Capture the cell that displays the provided text and extract its [X, Y] central coordinate. 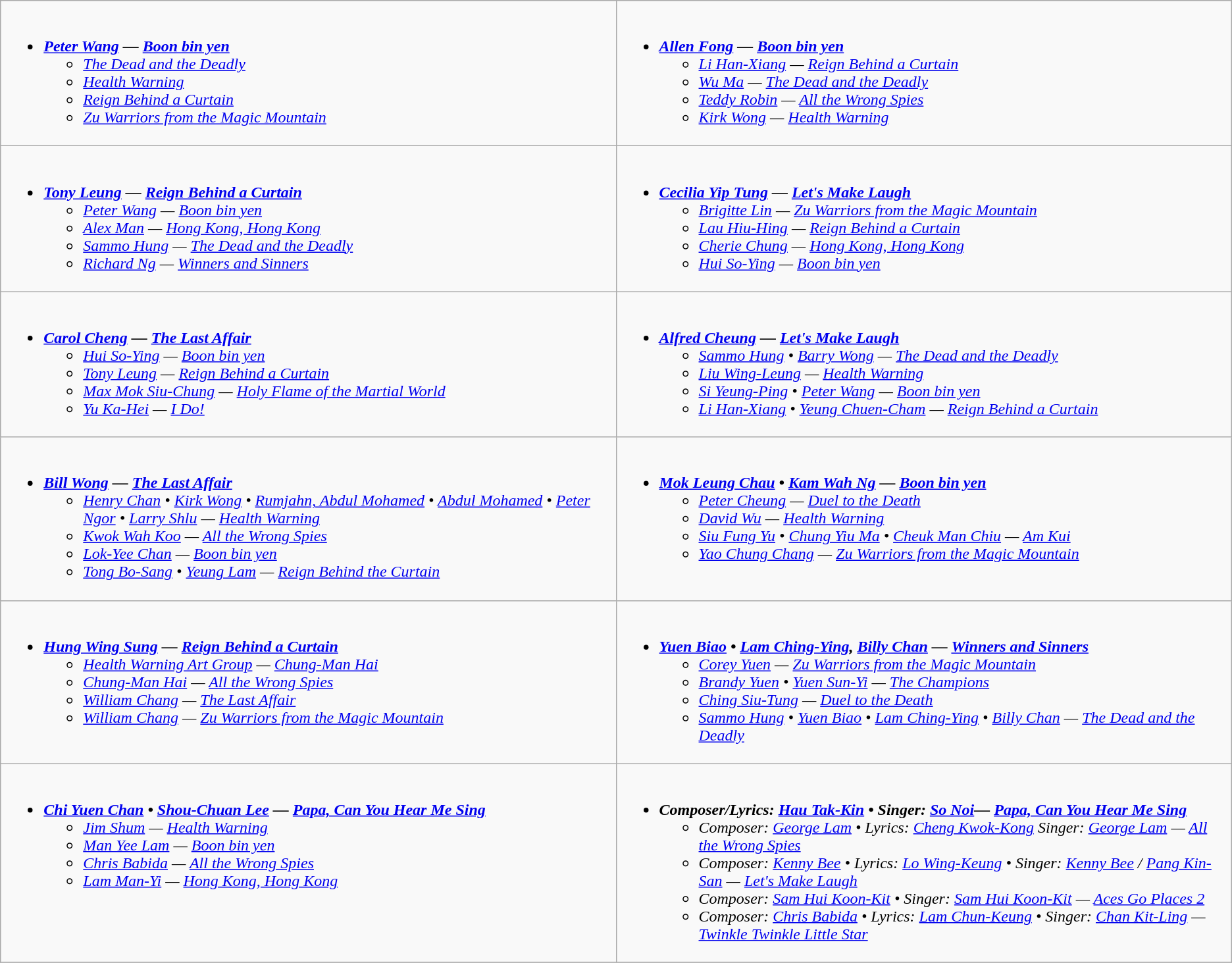
Peter Wang — Boon bin yenThe Dead and the DeadlyHealth WarningReign Behind a CurtainZu Warriors from the Magic Mountain [308, 74]
